Extract the [X, Y] coordinate from the center of the cell holding the provided text.  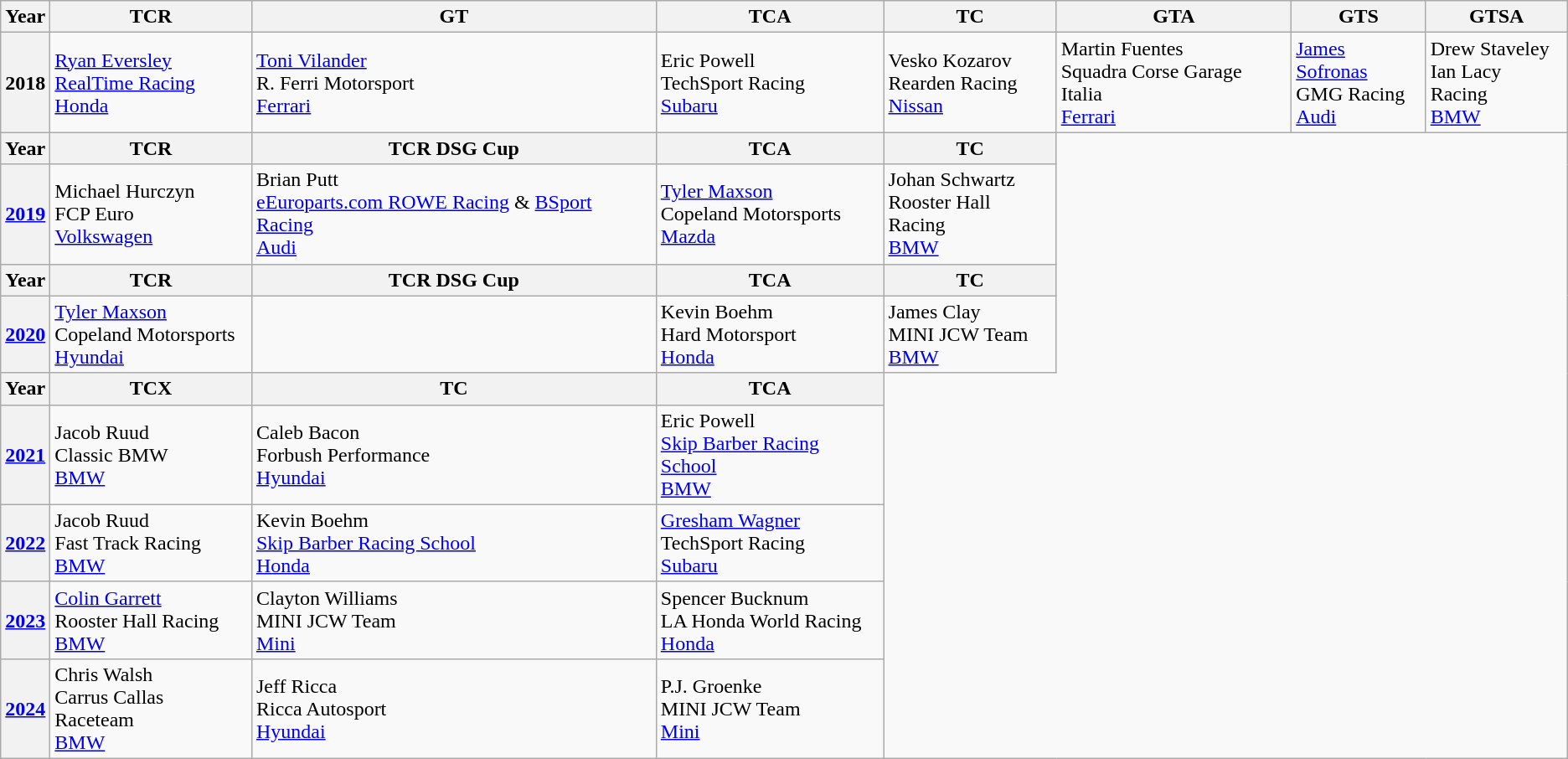
TCX [151, 389]
Vesko Kozarov Rearden Racing Nissan [970, 82]
2020 [25, 334]
2023 [25, 620]
Johan Schwartz Rooster Hall Racing BMW [970, 214]
Colin Garrett Rooster Hall Racing BMW [151, 620]
Toni Vilander R. Ferri Motorsport Ferrari [454, 82]
Clayton Williams MINI JCW Team Mini [454, 620]
James Clay MINI JCW Team BMW [970, 334]
2024 [25, 709]
Jacob Ruud Fast Track Racing BMW [151, 543]
Martin Fuentes Squadra Corse Garage Italia Ferrari [1174, 82]
Tyler Maxson Copeland Motorsports Mazda [770, 214]
Eric Powell Skip Barber Racing School BMW [770, 454]
GTA [1174, 17]
P.J. Groenke MINI JCW Team Mini [770, 709]
Caleb Bacon Forbush Performance Hyundai [454, 454]
Spencer Bucknum LA Honda World Racing Honda [770, 620]
Chris Walsh Carrus Callas Raceteam BMW [151, 709]
Jacob Ruud Classic BMW BMW [151, 454]
GTSA [1496, 17]
Tyler Maxson Copeland Motorsports Hyundai [151, 334]
Eric Powell TechSport Racing Subaru [770, 82]
Brian Putt eEuroparts.com ROWE Racing & BSport Racing Audi [454, 214]
Gresham Wagner TechSport Racing Subaru [770, 543]
GT [454, 17]
2018 [25, 82]
Drew Staveley Ian Lacy Racing BMW [1496, 82]
Kevin Boehm Hard Motorsport Honda [770, 334]
2021 [25, 454]
Ryan Eversley RealTime Racing Honda [151, 82]
James Sofronas GMG Racing Audi [1359, 82]
2022 [25, 543]
2019 [25, 214]
Kevin Boehm Skip Barber Racing School Honda [454, 543]
Jeff Ricca Ricca Autosport Hyundai [454, 709]
Michael Hurczyn FCP Euro Volkswagen [151, 214]
GTS [1359, 17]
